Pinpoint the cell where the given text exists, returning its [X, Y] midpoint coordinate. 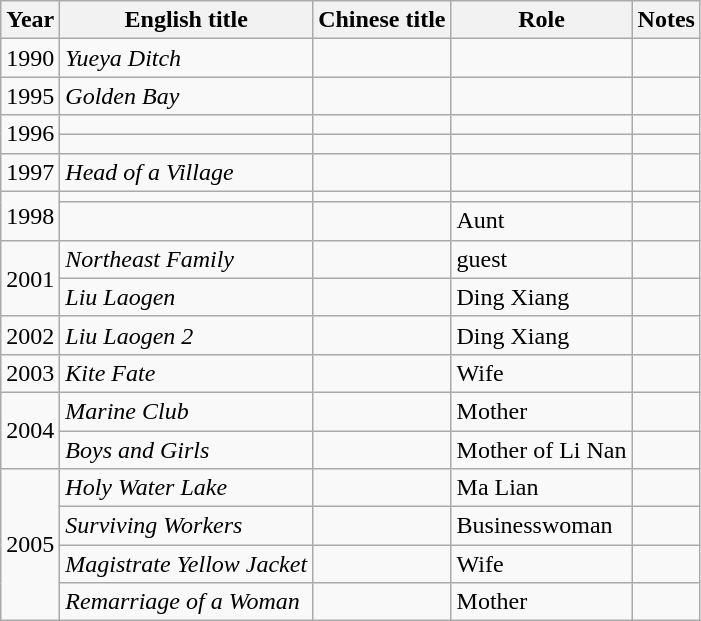
Yueya Ditch [186, 58]
Role [542, 20]
Head of a Village [186, 172]
2001 [30, 278]
1998 [30, 216]
English title [186, 20]
Magistrate Yellow Jacket [186, 564]
Liu Laogen [186, 297]
Ma Lian [542, 488]
1997 [30, 172]
1996 [30, 134]
Chinese title [382, 20]
Mother of Li Nan [542, 449]
Aunt [542, 221]
Golden Bay [186, 96]
2003 [30, 373]
Surviving Workers [186, 526]
2004 [30, 430]
Remarriage of a Woman [186, 602]
Year [30, 20]
guest [542, 259]
Kite Fate [186, 373]
Marine Club [186, 411]
Businesswoman [542, 526]
1995 [30, 96]
Notes [666, 20]
Boys and Girls [186, 449]
Liu Laogen 2 [186, 335]
2005 [30, 545]
2002 [30, 335]
1990 [30, 58]
Holy Water Lake [186, 488]
Northeast Family [186, 259]
